Search for the cell housing the specified text and yield its [x, y] center coordinate. 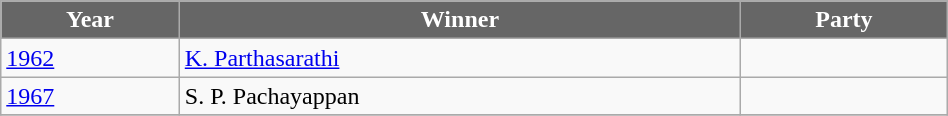
1962 [90, 58]
Year [90, 20]
Party [844, 20]
Winner [460, 20]
S. P. Pachayappan [460, 96]
K. Parthasarathi [460, 58]
1967 [90, 96]
